From the cell containing the given text, extract its center point as (x, y) coordinate. 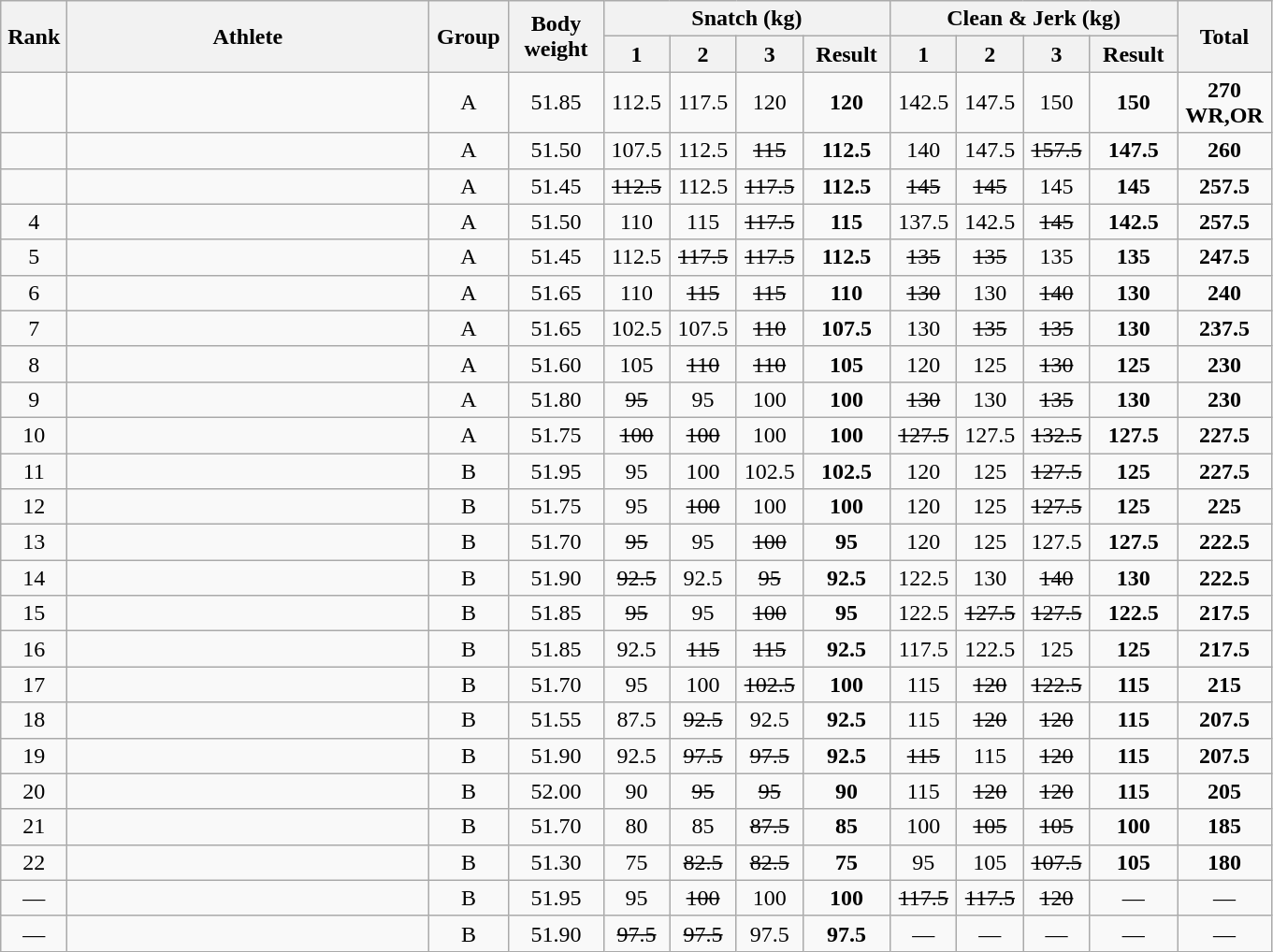
8 (34, 364)
4 (34, 222)
12 (34, 507)
51.55 (556, 720)
16 (34, 649)
15 (34, 613)
225 (1223, 507)
Group (469, 36)
Rank (34, 36)
Body weight (556, 36)
11 (34, 470)
13 (34, 542)
6 (34, 293)
80 (636, 827)
19 (34, 756)
Snatch (kg) (746, 19)
Total (1223, 36)
237.5 (1223, 328)
9 (34, 399)
270 WR,OR (1223, 103)
52.00 (556, 791)
20 (34, 791)
Athlete (248, 36)
21 (34, 827)
17 (34, 685)
14 (34, 578)
18 (34, 720)
10 (34, 435)
Clean & Jerk (kg) (1034, 19)
132.5 (1057, 435)
51.30 (556, 862)
137.5 (924, 222)
51.60 (556, 364)
260 (1223, 151)
215 (1223, 685)
185 (1223, 827)
5 (34, 257)
240 (1223, 293)
22 (34, 862)
247.5 (1223, 257)
180 (1223, 862)
205 (1223, 791)
7 (34, 328)
51.80 (556, 399)
157.5 (1057, 151)
